Pinpoint the cell where the given text exists, returning its [x, y] midpoint coordinate. 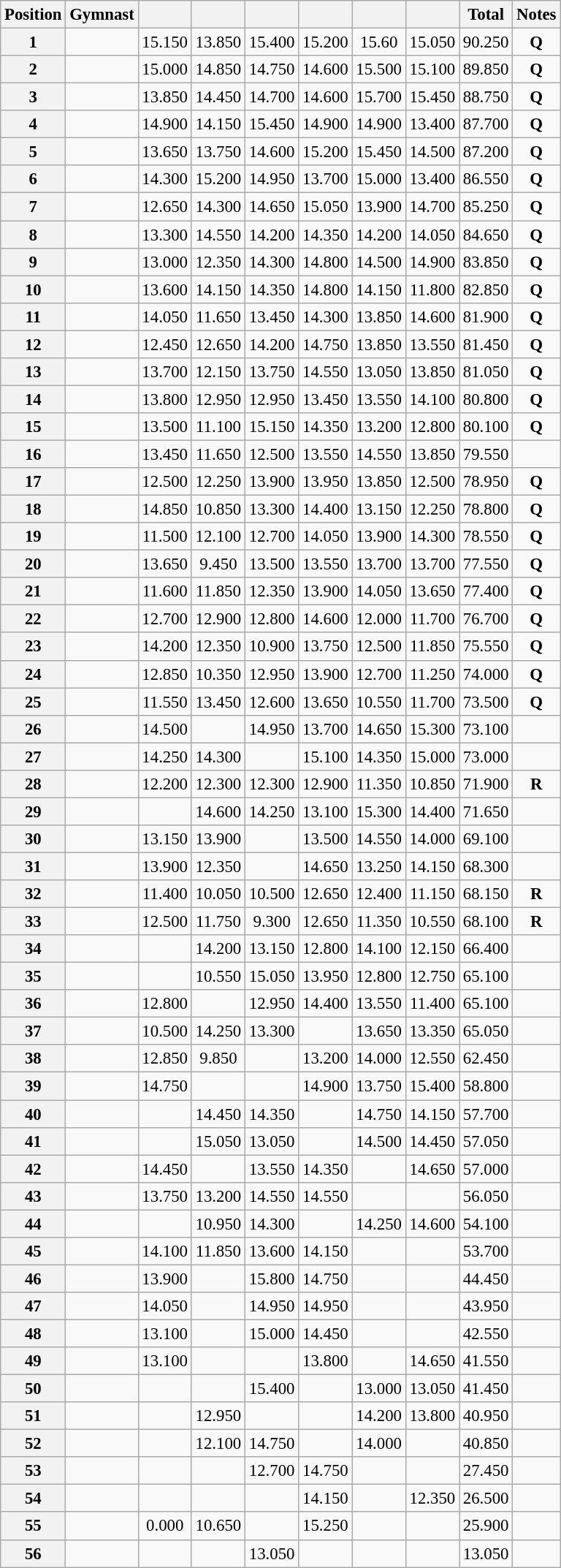
43 [34, 1196]
11.150 [432, 894]
69.100 [485, 839]
66.400 [485, 949]
9.300 [272, 922]
Total [485, 15]
38 [34, 1059]
12.200 [165, 784]
54.100 [485, 1224]
73.500 [485, 702]
4 [34, 124]
10.350 [218, 674]
8 [34, 235]
42 [34, 1169]
9.450 [218, 564]
40.850 [485, 1444]
24 [34, 674]
26 [34, 729]
81.450 [485, 344]
81.050 [485, 372]
12.000 [378, 619]
88.750 [485, 97]
89.850 [485, 69]
62.450 [485, 1059]
68.300 [485, 866]
12.450 [165, 344]
11.750 [218, 922]
10.050 [218, 894]
26.500 [485, 1499]
5 [34, 152]
83.850 [485, 262]
9.850 [218, 1059]
42.550 [485, 1333]
85.250 [485, 207]
80.800 [485, 399]
10.900 [272, 647]
Notes [536, 15]
9 [34, 262]
51 [34, 1416]
15.500 [378, 69]
12.600 [272, 702]
77.400 [485, 591]
47 [34, 1306]
17 [34, 482]
29 [34, 811]
16 [34, 454]
82.850 [485, 289]
73.000 [485, 757]
87.200 [485, 152]
11.800 [432, 289]
15.250 [326, 1526]
75.550 [485, 647]
78.800 [485, 510]
28 [34, 784]
22 [34, 619]
15.800 [272, 1279]
77.550 [485, 564]
10.650 [218, 1526]
46 [34, 1279]
48 [34, 1333]
86.550 [485, 179]
27.450 [485, 1471]
Position [34, 15]
40 [34, 1114]
2 [34, 69]
79.550 [485, 454]
57.050 [485, 1141]
19 [34, 537]
87.700 [485, 124]
44 [34, 1224]
11 [34, 317]
65.050 [485, 1031]
Gymnast [102, 15]
0.000 [165, 1526]
50 [34, 1389]
21 [34, 591]
13 [34, 372]
33 [34, 922]
23 [34, 647]
12 [34, 344]
52 [34, 1444]
14 [34, 399]
40.950 [485, 1416]
78.950 [485, 482]
10.950 [218, 1224]
56 [34, 1553]
43.950 [485, 1306]
71.900 [485, 784]
53 [34, 1471]
56.050 [485, 1196]
81.900 [485, 317]
41.550 [485, 1361]
54 [34, 1499]
57.700 [485, 1114]
32 [34, 894]
27 [34, 757]
25.900 [485, 1526]
84.650 [485, 235]
55 [34, 1526]
53.700 [485, 1251]
68.100 [485, 922]
41.450 [485, 1389]
31 [34, 866]
11.500 [165, 537]
74.000 [485, 674]
90.250 [485, 42]
20 [34, 564]
15 [34, 427]
18 [34, 510]
11.550 [165, 702]
15.60 [378, 42]
39 [34, 1086]
73.100 [485, 729]
58.800 [485, 1086]
45 [34, 1251]
10 [34, 289]
11.100 [218, 427]
49 [34, 1361]
11.600 [165, 591]
44.450 [485, 1279]
7 [34, 207]
57.000 [485, 1169]
13.350 [432, 1031]
34 [34, 949]
12.750 [432, 977]
80.100 [485, 427]
30 [34, 839]
12.550 [432, 1059]
71.650 [485, 811]
36 [34, 1004]
25 [34, 702]
68.150 [485, 894]
1 [34, 42]
37 [34, 1031]
3 [34, 97]
13.250 [378, 866]
6 [34, 179]
15.700 [378, 97]
41 [34, 1141]
35 [34, 977]
76.700 [485, 619]
11.250 [432, 674]
78.550 [485, 537]
12.400 [378, 894]
